Find where the given text appears and provide that cell's center as (x, y) coordinate. 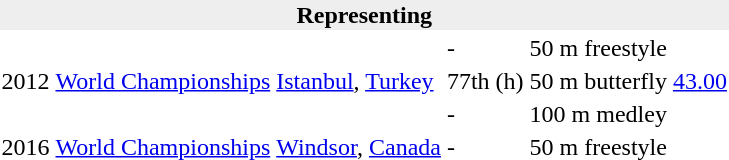
77th (h) (485, 81)
50 m freestyle (598, 48)
50 m butterfly (598, 81)
World Championships (163, 81)
2012 (26, 81)
Representing (364, 15)
Istanbul, Turkey (359, 81)
43.00 (700, 81)
100 m medley (598, 114)
